Pinpoint the cell where the given text exists, returning its [X, Y] midpoint coordinate. 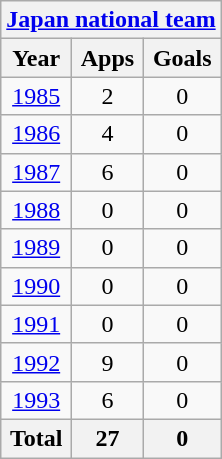
Apps [108, 58]
Goals [182, 58]
1992 [36, 362]
Japan national team [111, 20]
1991 [36, 324]
1990 [36, 286]
1989 [36, 248]
1986 [36, 134]
4 [108, 134]
1993 [36, 400]
1988 [36, 210]
2 [108, 96]
1987 [36, 172]
Year [36, 58]
Total [36, 438]
9 [108, 362]
1985 [36, 96]
27 [108, 438]
